Output the (X, Y) coordinate of the center of the cell containing the given text.  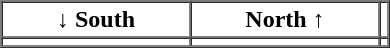
↓ South (96, 20)
North ↑ (284, 20)
